Return (x, y) of the center of cell containing provided text 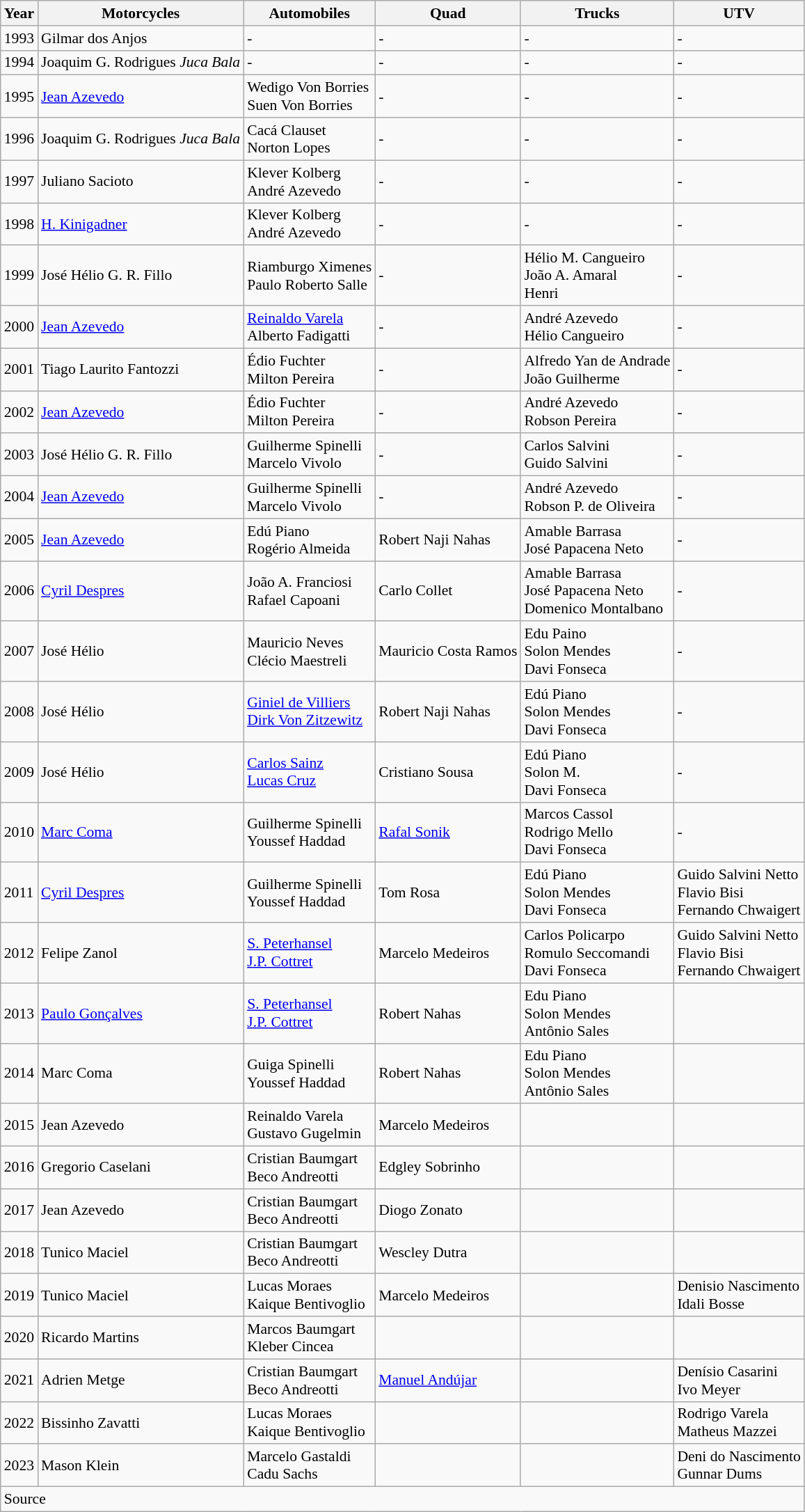
1995 (19, 96)
1998 (19, 224)
Amable BarrasaJosé Papacena NetoDomenico Montalbano (597, 592)
Quad (448, 13)
2003 (19, 455)
Reinaldo Varela Gustavo Gugelmin (309, 1125)
Marcos CassolRodrigo MelloDavi Fonseca (597, 833)
Mason Klein (141, 1466)
2007 (19, 652)
Edú PianoSolon M.Davi Fonseca (597, 773)
Edgley Sobrinho (448, 1168)
Denisio NascimentoIdali Bosse (739, 1295)
2002 (19, 412)
2020 (19, 1338)
Ricardo Martins (141, 1338)
2008 (19, 711)
2000 (19, 327)
Edú PianoRogério Almeida (309, 540)
2010 (19, 833)
Marcos Baumgart Kleber Cincea (309, 1338)
2021 (19, 1380)
1999 (19, 276)
Manuel Andújar (448, 1380)
1997 (19, 181)
Guiga Spinelli Youssef Haddad (309, 1073)
Bissinho Zavatti (141, 1423)
Giniel de Villiers Dirk Von Zitzewitz (309, 711)
Riamburgo XimenesPaulo Roberto Salle (309, 276)
2001 (19, 369)
UTV (739, 13)
2023 (19, 1466)
2019 (19, 1295)
2012 (19, 954)
Marcelo Gastaldi Cadu Sachs (309, 1466)
Diogo Zonato (448, 1210)
Alfredo Yan de AndradeJoão Guilherme (597, 369)
2006 (19, 592)
Deni do NascimentoGunnar Dums (739, 1466)
Denísio CasariniIvo Meyer (739, 1380)
Gilmar dos Anjos (141, 38)
H. Kinigadner (141, 224)
1994 (19, 63)
2009 (19, 773)
2013 (19, 1014)
Amable BarrasaJosé Papacena Neto (597, 540)
Reinaldo VarelaAlberto Fadigatti (309, 327)
2004 (19, 497)
Carlos SalviniGuido Salvini (597, 455)
2016 (19, 1168)
Carlos Sainz Lucas Cruz (309, 773)
Year (19, 13)
Edu PainoSolon MendesDavi Fonseca (597, 652)
2015 (19, 1125)
2005 (19, 540)
Mauricio Costa Ramos (448, 652)
Tiago Laurito Fantozzi (141, 369)
Automobiles (309, 13)
André AzevedoHélio Cangueiro (597, 327)
2017 (19, 1210)
Rafal Sonik (448, 833)
Cristiano Sousa (448, 773)
1993 (19, 38)
2018 (19, 1253)
Cacá ClausetNorton Lopes (309, 139)
Tom Rosa (448, 892)
Carlos PolicarpoRomulo SeccomandiDavi Fonseca (597, 954)
Felipe Zanol (141, 954)
Motorcycles (141, 13)
Trucks (597, 13)
Adrien Metge (141, 1380)
Carlo Collet (448, 592)
Gregorio Caselani (141, 1168)
2022 (19, 1423)
Hélio M. CangueiroJoão A. AmaralHenri (597, 276)
Mauricio NevesClécio Maestreli (309, 652)
Rodrigo VarelaMatheus Mazzei (739, 1423)
André AzevedoRobson P. de Oliveira (597, 497)
Source (402, 1499)
Wedigo Von BorriesSuen Von Borries (309, 96)
João A. FranciosiRafael Capoani (309, 592)
2011 (19, 892)
1996 (19, 139)
Paulo Gonçalves (141, 1014)
Wescley Dutra (448, 1253)
Juliano Sacioto (141, 181)
André AzevedoRobson Pereira (597, 412)
2014 (19, 1073)
